Capture the cell that displays the provided text and extract its (X, Y) central coordinate. 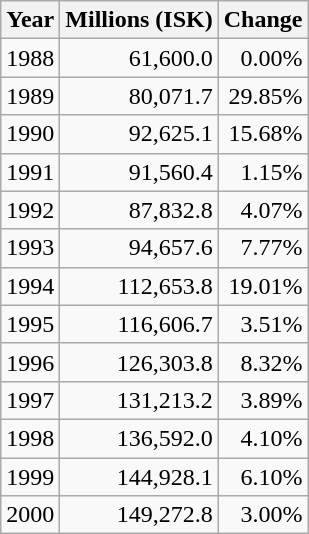
Change (263, 20)
29.85% (263, 96)
80,071.7 (139, 96)
15.68% (263, 134)
131,213.2 (139, 400)
1997 (30, 400)
1999 (30, 477)
94,657.6 (139, 248)
1991 (30, 172)
112,653.8 (139, 286)
2000 (30, 515)
91,560.4 (139, 172)
1998 (30, 438)
1.15% (263, 172)
1989 (30, 96)
3.89% (263, 400)
1990 (30, 134)
1988 (30, 58)
1994 (30, 286)
6.10% (263, 477)
87,832.8 (139, 210)
Millions (ISK) (139, 20)
4.10% (263, 438)
1993 (30, 248)
1995 (30, 324)
1996 (30, 362)
92,625.1 (139, 134)
126,303.8 (139, 362)
3.00% (263, 515)
61,600.0 (139, 58)
4.07% (263, 210)
116,606.7 (139, 324)
136,592.0 (139, 438)
8.32% (263, 362)
7.77% (263, 248)
3.51% (263, 324)
0.00% (263, 58)
19.01% (263, 286)
Year (30, 20)
149,272.8 (139, 515)
1992 (30, 210)
144,928.1 (139, 477)
